Return the (x, y) coordinate for the center point of the cell that contains the specified text.  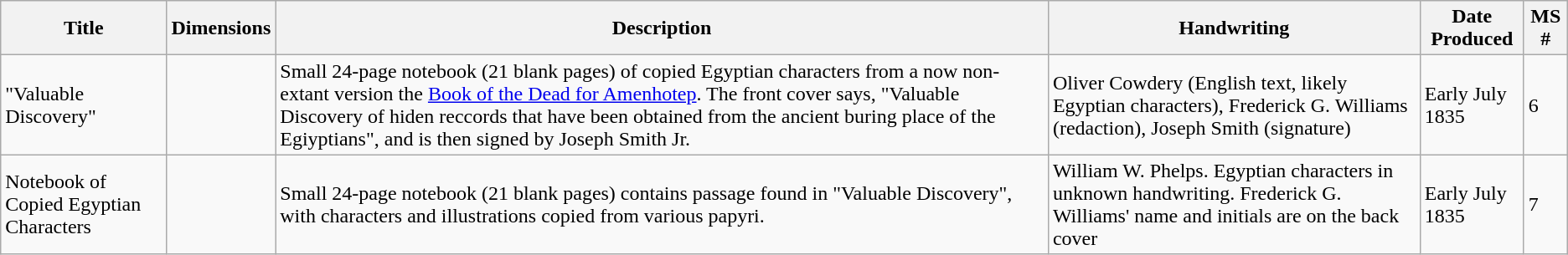
MS # (1545, 28)
Notebook of Copied Egyptian Characters (84, 204)
Title (84, 28)
Date Produced (1472, 28)
"Valuable Discovery" (84, 105)
Description (662, 28)
Small 24-page notebook (21 blank pages) contains passage found in "Valuable Discovery", with characters and illustrations copied from various papyri. (662, 204)
Dimensions (221, 28)
William W. Phelps. Egyptian characters in unknown handwriting. Frederick G. Williams' name and initials are on the back cover (1234, 204)
6 (1545, 105)
Handwriting (1234, 28)
7 (1545, 204)
Oliver Cowdery (English text, likely Egyptian characters), Frederick G. Williams (redaction), Joseph Smith (signature) (1234, 105)
